Output the [X, Y] coordinate of the center of the cell containing the given text.  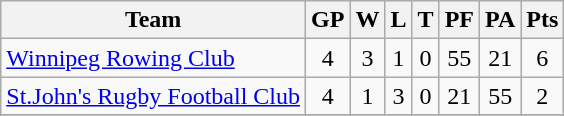
T [426, 20]
L [398, 20]
PF [459, 20]
St.John's Rugby Football Club [154, 96]
PA [500, 20]
Winnipeg Rowing Club [154, 58]
W [368, 20]
Team [154, 20]
GP [328, 20]
6 [542, 58]
2 [542, 96]
Pts [542, 20]
